Return (x, y) of the center of cell containing provided text 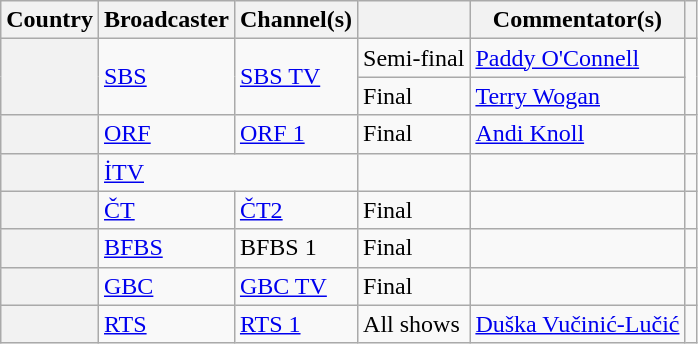
GBC (166, 286)
All shows (414, 324)
ČT (166, 210)
RTS 1 (296, 324)
Andi Knoll (578, 134)
Paddy O'Connell (578, 58)
Semi-final (414, 58)
BFBS (166, 248)
Channel(s) (296, 20)
ORF 1 (296, 134)
Commentator(s) (578, 20)
BFBS 1 (296, 248)
SBS (166, 77)
ORF (166, 134)
Duška Vučinić-Lučić (578, 324)
RTS (166, 324)
GBC TV (296, 286)
Terry Wogan (578, 96)
İTV (228, 172)
SBS TV (296, 77)
Broadcaster (166, 20)
ČT2 (296, 210)
Country (50, 20)
